Capture the cell that displays the provided text and extract its [x, y] central coordinate. 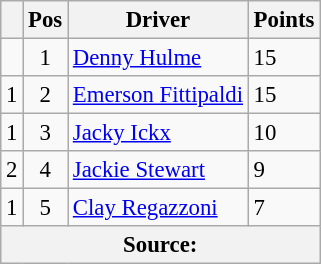
Jackie Stewart [158, 170]
Denny Hulme [158, 58]
10 [284, 133]
3 [46, 133]
4 [46, 170]
5 [46, 208]
Points [284, 20]
Clay Regazzoni [158, 208]
Emerson Fittipaldi [158, 95]
9 [284, 170]
Jacky Ickx [158, 133]
7 [284, 208]
Pos [46, 20]
Driver [158, 20]
Source: [160, 245]
